Provide the [X, Y] coordinate of the cell's center where the given text is located.  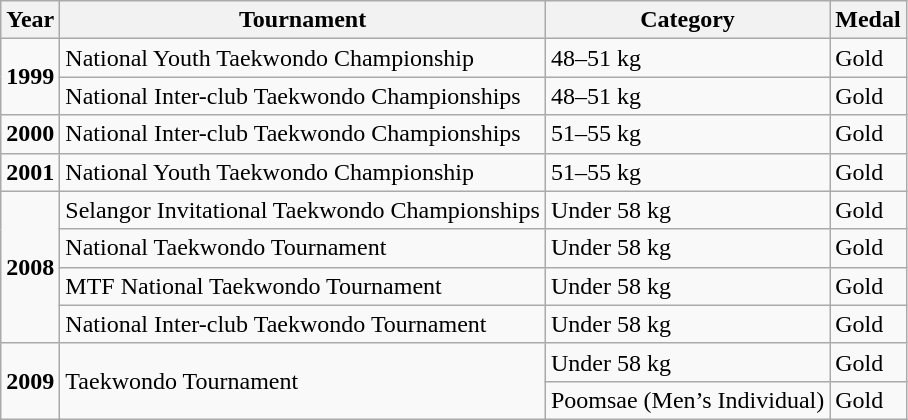
Year [30, 20]
2009 [30, 381]
MTF National Taekwondo Tournament [303, 286]
Selangor Invitational Taekwondo Championships [303, 210]
1999 [30, 77]
2000 [30, 134]
Category [687, 20]
Tournament [303, 20]
2001 [30, 172]
Poomsae (Men’s Individual) [687, 400]
National Inter-club Taekwondo Tournament [303, 324]
Medal [868, 20]
Taekwondo Tournament [303, 381]
2008 [30, 267]
National Taekwondo Tournament [303, 248]
